Locate the cell with the specified text and output its (X, Y) center coordinate. 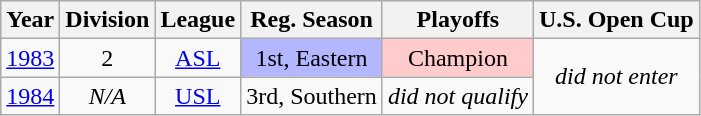
U.S. Open Cup (616, 20)
Playoffs (458, 20)
2 (108, 58)
Year (30, 20)
1st, Eastern (312, 58)
3rd, Southern (312, 96)
did not qualify (458, 96)
did not enter (616, 77)
Division (108, 20)
Champion (458, 58)
ASL (198, 58)
Reg. Season (312, 20)
N/A (108, 96)
League (198, 20)
1984 (30, 96)
USL (198, 96)
1983 (30, 58)
